Return [x, y] of the center of cell containing provided text 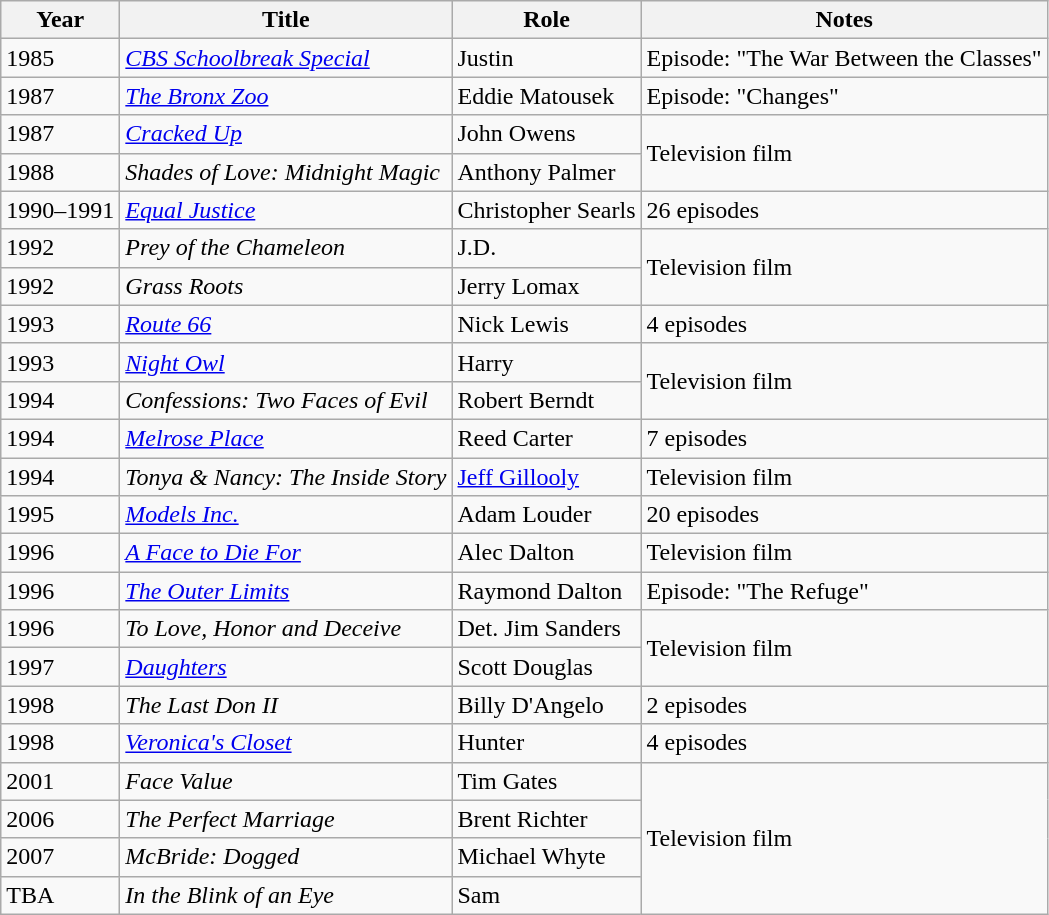
Episode: "The War Between the Classes" [844, 58]
Det. Jim Sanders [546, 629]
Michael Whyte [546, 857]
Night Owl [286, 362]
CBS Schoolbreak Special [286, 58]
Jeff Gillooly [546, 477]
Episode: "Changes" [844, 96]
John Owens [546, 134]
Anthony Palmer [546, 172]
2006 [60, 819]
Title [286, 20]
Tonya & Nancy: The Inside Story [286, 477]
1985 [60, 58]
Veronica's Closet [286, 743]
Confessions: Two Faces of Evil [286, 400]
Daughters [286, 667]
Face Value [286, 781]
Jerry Lomax [546, 286]
Cracked Up [286, 134]
Reed Carter [546, 438]
The Last Don II [286, 705]
The Outer Limits [286, 591]
In the Blink of an Eye [286, 895]
Adam Louder [546, 515]
Scott Douglas [546, 667]
Equal Justice [286, 210]
Notes [844, 20]
Shades of Love: Midnight Magic [286, 172]
Melrose Place [286, 438]
Grass Roots [286, 286]
TBA [60, 895]
A Face to Die For [286, 553]
2007 [60, 857]
Tim Gates [546, 781]
Hunter [546, 743]
1988 [60, 172]
Robert Berndt [546, 400]
Year [60, 20]
Nick Lewis [546, 324]
Harry [546, 362]
Route 66 [286, 324]
7 episodes [844, 438]
Episode: "The Refuge" [844, 591]
McBride: Dogged [286, 857]
Prey of the Chameleon [286, 248]
2 episodes [844, 705]
The Bronx Zoo [286, 96]
1990–1991 [60, 210]
2001 [60, 781]
Eddie Matousek [546, 96]
26 episodes [844, 210]
Alec Dalton [546, 553]
Billy D'Angelo [546, 705]
Brent Richter [546, 819]
1995 [60, 515]
Christopher Searls [546, 210]
Raymond Dalton [546, 591]
Role [546, 20]
1997 [60, 667]
Justin [546, 58]
J.D. [546, 248]
20 episodes [844, 515]
Sam [546, 895]
Models Inc. [286, 515]
To Love, Honor and Deceive [286, 629]
The Perfect Marriage [286, 819]
